Extract the [X, Y] coordinate from the center of the cell holding the provided text.  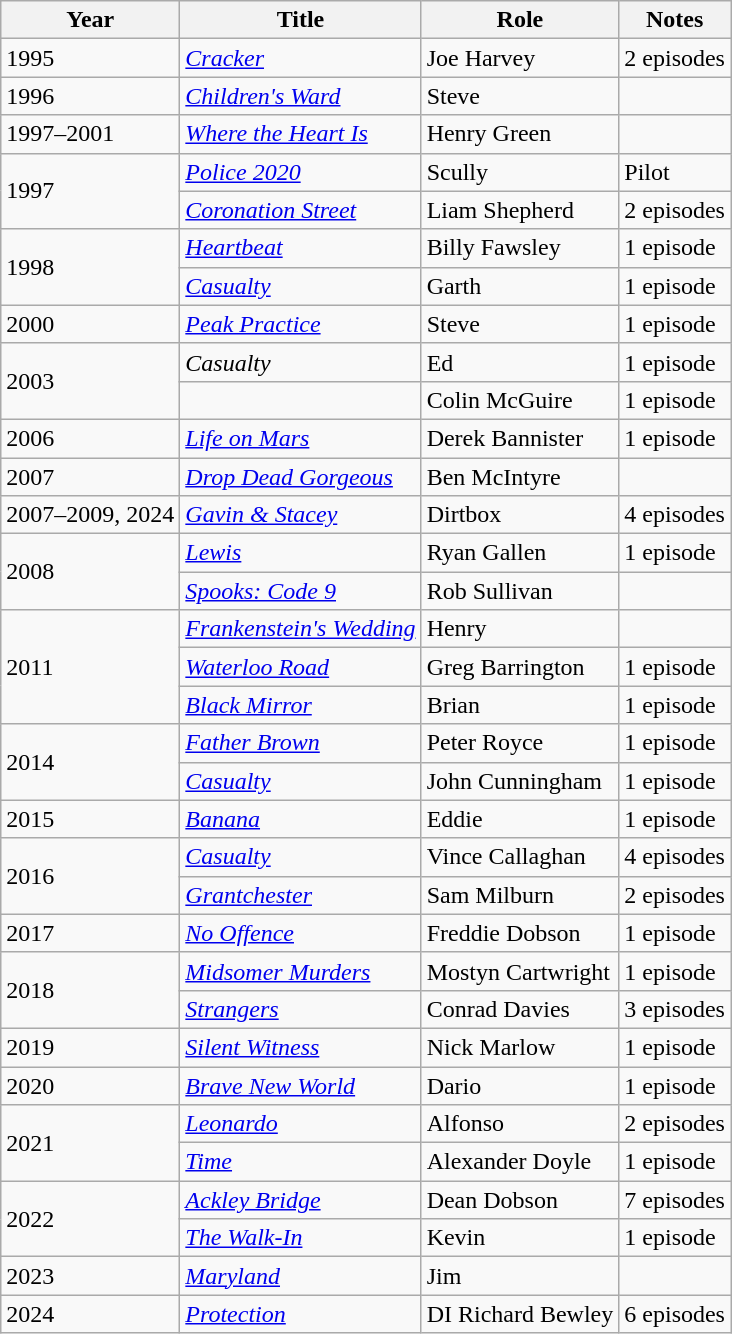
1997 [90, 191]
Gavin & Stacey [300, 515]
2024 [90, 1314]
2014 [90, 762]
Kevin [520, 1238]
John Cunningham [520, 781]
2006 [90, 438]
1998 [90, 267]
Grantchester [300, 895]
2003 [90, 381]
2000 [90, 324]
Scully [520, 172]
Alfonso [520, 1124]
Derek Bannister [520, 438]
Silent Witness [300, 1047]
2007–2009, 2024 [90, 515]
2016 [90, 876]
1996 [90, 96]
Eddie [520, 819]
Children's Ward [300, 96]
7 episodes [675, 1200]
Garth [520, 286]
1997–2001 [90, 134]
Colin McGuire [520, 400]
Ben McIntyre [520, 477]
Vince Callaghan [520, 857]
2023 [90, 1276]
Waterloo Road [300, 667]
Spooks: Code 9 [300, 591]
Jim [520, 1276]
DI Richard Bewley [520, 1314]
Liam Shepherd [520, 210]
2007 [90, 477]
Brian [520, 705]
Dean Dobson [520, 1200]
Year [90, 20]
Black Mirror [300, 705]
Heartbeat [300, 248]
Freddie Dobson [520, 933]
Dirtbox [520, 515]
2022 [90, 1219]
Cracker [300, 58]
Father Brown [300, 743]
Lewis [300, 553]
Ed [520, 362]
Leonardo [300, 1124]
Pilot [675, 172]
Nick Marlow [520, 1047]
Maryland [300, 1276]
Dario [520, 1085]
Sam Milburn [520, 895]
Coronation Street [300, 210]
Notes [675, 20]
1995 [90, 58]
2021 [90, 1143]
2011 [90, 667]
Rob Sullivan [520, 591]
Role [520, 20]
Title [300, 20]
Alexander Doyle [520, 1162]
Where the Heart Is [300, 134]
Henry Green [520, 134]
Frankenstein's Wedding [300, 629]
Ackley Bridge [300, 1200]
Banana [300, 819]
Billy Fawsley [520, 248]
Brave New World [300, 1085]
Midsomer Murders [300, 971]
Mostyn Cartwright [520, 971]
Peak Practice [300, 324]
No Offence [300, 933]
3 episodes [675, 1009]
Protection [300, 1314]
Ryan Gallen [520, 553]
2015 [90, 819]
Henry [520, 629]
2020 [90, 1085]
Joe Harvey [520, 58]
2018 [90, 990]
Police 2020 [300, 172]
Peter Royce [520, 743]
The Walk-In [300, 1238]
2017 [90, 933]
Time [300, 1162]
2019 [90, 1047]
Strangers [300, 1009]
6 episodes [675, 1314]
2008 [90, 572]
Drop Dead Gorgeous [300, 477]
Greg Barrington [520, 667]
Life on Mars [300, 438]
Conrad Davies [520, 1009]
